Return the (x, y) coordinate for the center point of the cell that contains the specified text.  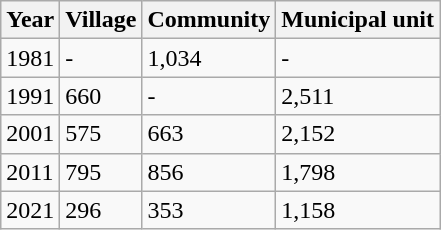
2011 (30, 172)
1,158 (358, 210)
660 (101, 96)
2,511 (358, 96)
296 (101, 210)
795 (101, 172)
856 (209, 172)
663 (209, 134)
2001 (30, 134)
575 (101, 134)
1,798 (358, 172)
Municipal unit (358, 20)
1,034 (209, 58)
Community (209, 20)
1981 (30, 58)
353 (209, 210)
2,152 (358, 134)
Year (30, 20)
Village (101, 20)
1991 (30, 96)
2021 (30, 210)
